Determine the [X, Y] coordinate at the center of the cell enclosing the given text.  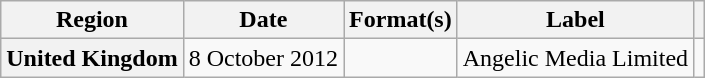
United Kingdom [92, 58]
Date [263, 20]
8 October 2012 [263, 58]
Region [92, 20]
Format(s) [401, 20]
Label [575, 20]
Angelic Media Limited [575, 58]
